Provide the (X, Y) coordinate of the cell's center where the given text is located.  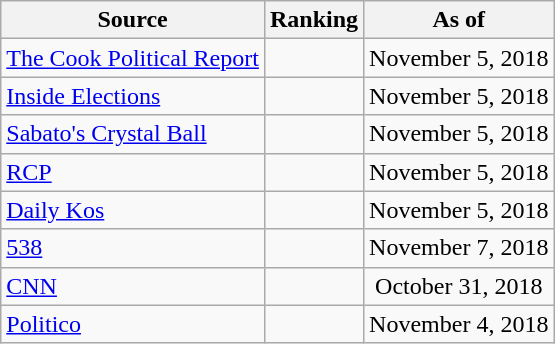
Source (133, 20)
538 (133, 248)
October 31, 2018 (459, 286)
The Cook Political Report (133, 58)
RCP (133, 172)
November 4, 2018 (459, 324)
Inside Elections (133, 96)
November 7, 2018 (459, 248)
Ranking (314, 20)
Sabato's Crystal Ball (133, 134)
Daily Kos (133, 210)
As of (459, 20)
Politico (133, 324)
CNN (133, 286)
